Scan for the cell matching the given text and deliver its [X, Y] coordinate at center. 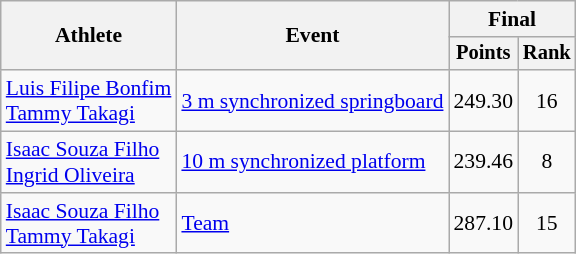
287.10 [482, 224]
10 m synchronized platform [312, 162]
3 m synchronized springboard [312, 100]
16 [547, 100]
Points [482, 54]
Team [312, 224]
Isaac Souza FilhoIngrid Oliveira [89, 162]
Final [512, 19]
Event [312, 36]
15 [547, 224]
249.30 [482, 100]
Rank [547, 54]
8 [547, 162]
Luis Filipe BonfimTammy Takagi [89, 100]
Athlete [89, 36]
Isaac Souza FilhoTammy Takagi [89, 224]
239.46 [482, 162]
